Capture the cell that displays the provided text and extract its [x, y] central coordinate. 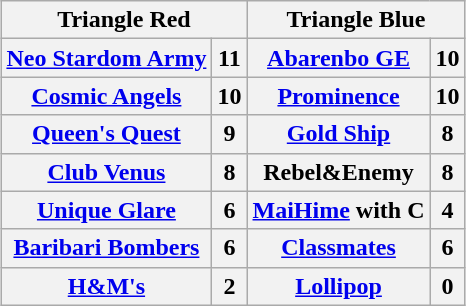
0 [448, 286]
Gold Ship [338, 134]
Rebel&Enemy [338, 172]
Triangle Blue [356, 20]
4 [448, 210]
2 [230, 286]
Neo Stardom Army [106, 58]
H&M's [106, 286]
Lollipop [338, 286]
Baribari Bombers [106, 248]
Queen's Quest [106, 134]
Club Venus [106, 172]
9 [230, 134]
11 [230, 58]
Prominence [338, 96]
Unique Glare [106, 210]
MaiHime with C [338, 210]
Triangle Red [124, 20]
Abarenbo GE [338, 58]
Classmates [338, 248]
Cosmic Angels [106, 96]
